Locate the cell with the specified text and output its [x, y] center coordinate. 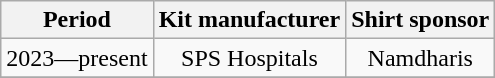
Namdharis [420, 58]
Shirt sponsor [420, 20]
Period [77, 20]
2023—present [77, 58]
Kit manufacturer [250, 20]
SPS Hospitals [250, 58]
